Return [X, Y] of the center of cell containing provided text 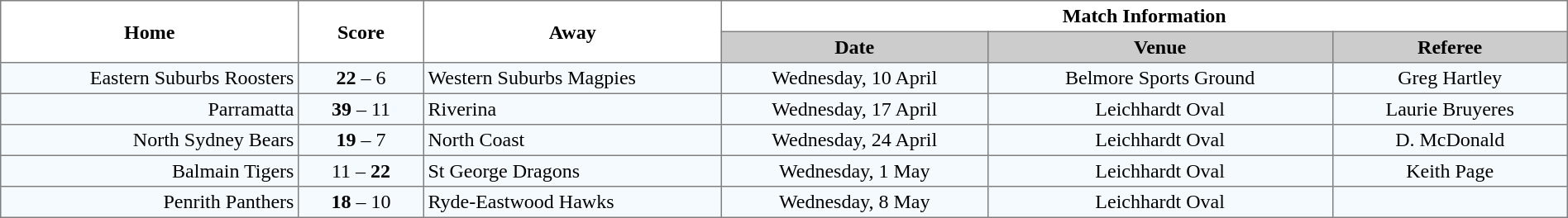
Laurie Bruyeres [1450, 109]
18 – 10 [361, 202]
North Coast [572, 140]
Belmore Sports Ground [1159, 78]
Wednesday, 8 May [854, 202]
Ryde-Eastwood Hawks [572, 202]
Penrith Panthers [150, 202]
39 – 11 [361, 109]
Wednesday, 24 April [854, 140]
Home [150, 31]
Eastern Suburbs Roosters [150, 78]
D. McDonald [1450, 140]
Wednesday, 1 May [854, 171]
22 – 6 [361, 78]
Greg Hartley [1450, 78]
Venue [1159, 47]
North Sydney Bears [150, 140]
Referee [1450, 47]
Wednesday, 10 April [854, 78]
Western Suburbs Magpies [572, 78]
Riverina [572, 109]
Balmain Tigers [150, 171]
Keith Page [1450, 171]
Score [361, 31]
Wednesday, 17 April [854, 109]
Match Information [1145, 17]
Parramatta [150, 109]
11 – 22 [361, 171]
Away [572, 31]
St George Dragons [572, 171]
Date [854, 47]
19 – 7 [361, 140]
